Locate the cell with the specified text and output its (x, y) center coordinate. 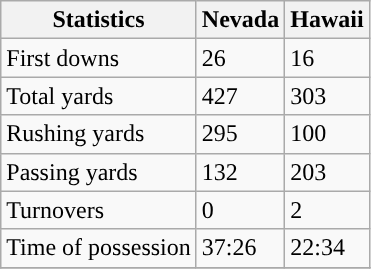
First downs (99, 58)
26 (240, 58)
295 (240, 134)
Hawaii (327, 20)
Total yards (99, 96)
0 (240, 210)
22:34 (327, 248)
16 (327, 58)
Passing yards (99, 172)
Rushing yards (99, 134)
427 (240, 96)
203 (327, 172)
Time of possession (99, 248)
37:26 (240, 248)
Nevada (240, 20)
Statistics (99, 20)
100 (327, 134)
303 (327, 96)
Turnovers (99, 210)
2 (327, 210)
132 (240, 172)
